Detect which cell encompasses the target text, then output its (x, y) center coordinate. 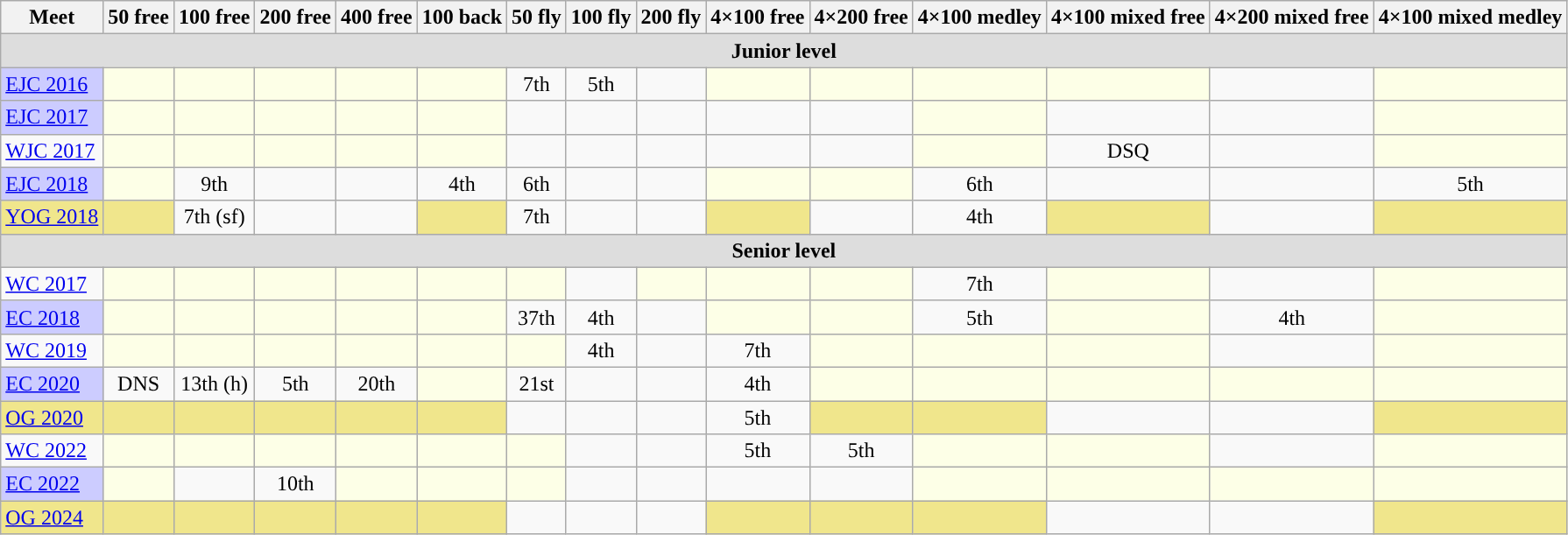
4×100 mixed medley (1470, 18)
WC 2019 (53, 350)
100 back (462, 18)
21st (537, 384)
9th (214, 184)
WJC 2017 (53, 151)
DSQ (1128, 151)
EC 2018 (53, 317)
7th (sf) (214, 217)
200 free (296, 18)
4×200 free (861, 18)
OG 2020 (53, 418)
20th (377, 384)
WC 2022 (53, 451)
4×200 mixed free (1291, 18)
4×100 mixed free (1128, 18)
10th (296, 484)
100 free (214, 18)
Senior level (784, 250)
EC 2020 (53, 384)
EJC 2017 (53, 117)
13th (h) (214, 384)
50 free (138, 18)
WC 2017 (53, 284)
EC 2022 (53, 484)
OG 2024 (53, 517)
Junior level (784, 51)
EJC 2018 (53, 184)
4×100 free (758, 18)
EJC 2016 (53, 84)
YOG 2018 (53, 217)
DNS (138, 384)
4×100 medley (979, 18)
37th (537, 317)
400 free (377, 18)
200 fly (671, 18)
100 fly (601, 18)
50 fly (537, 18)
Meet (53, 18)
